Locate the cell with the specified text and output its (x, y) center coordinate. 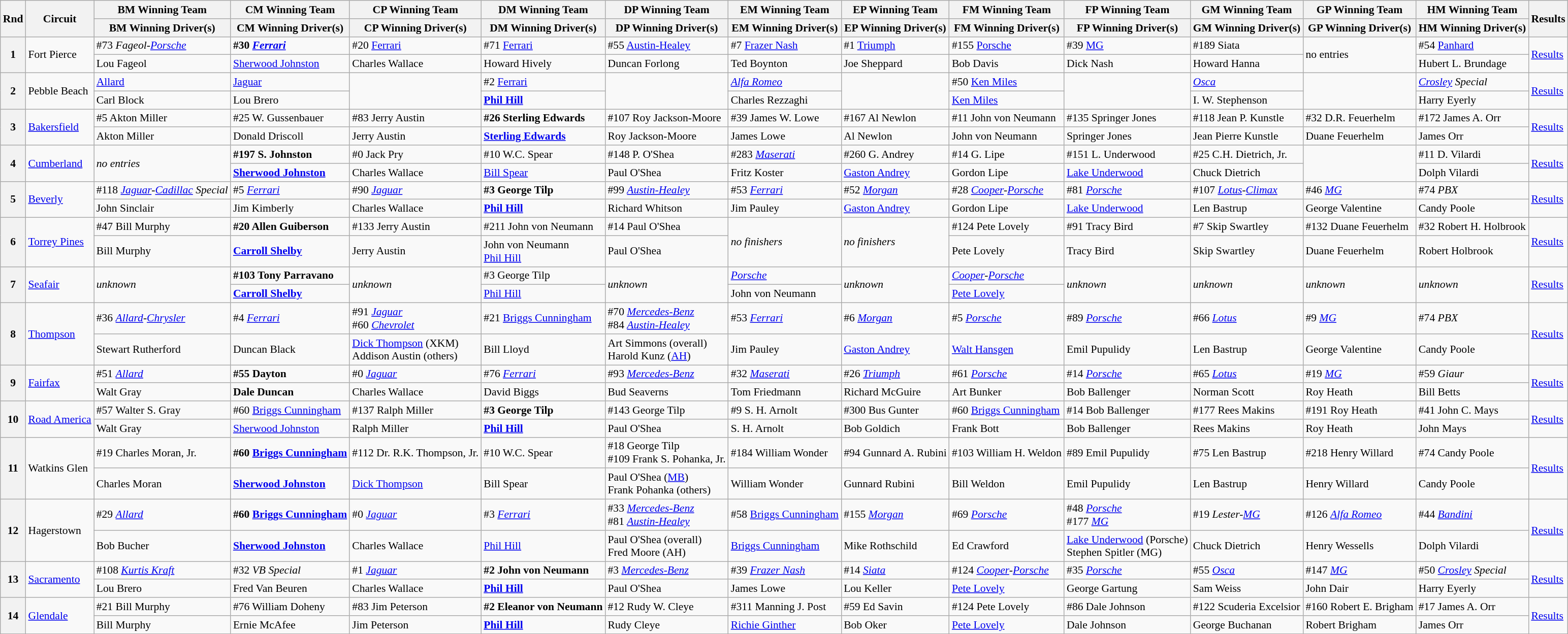
William Wonder (785, 484)
#172 James A. Orr (1473, 118)
EP Winning Driver(s) (895, 28)
Seafair (59, 284)
Dale Duncan (290, 392)
#41 John C. Mays (1473, 410)
#14 G. Lipe (1007, 154)
#17 James A. Orr (1473, 607)
#108 Kurtis Kraft (163, 571)
#21 Bill Murphy (163, 607)
Charles Rezzaghi (785, 100)
#51 Allard (163, 374)
#7 Frazer Nash (785, 46)
13 (13, 580)
Norman Scott (1247, 392)
#2 John von Neumann (543, 571)
#148 P. O'Shea (666, 154)
Fairfax (59, 383)
#20 Allen Guiberson (290, 227)
#118 Jean P. Kunstle (1247, 118)
Alfa Romeo (785, 82)
#122 Scuderia Excelsior (1247, 607)
Thompson (59, 334)
#283 Maserati (785, 154)
#55 Austin-Healey (666, 46)
2 (13, 91)
#18 George Tilp#109 Frank S. Pohanka, Jr. (666, 453)
BM Winning Driver(s) (163, 28)
Ted Boynton (785, 64)
DP Winning Driver(s) (666, 28)
David Biggs (543, 392)
#14 Paul O'Shea (666, 227)
Porsche (785, 276)
Paul O'Shea (MB) Frank Pohanka (others) (666, 484)
#151 L. Underwood (1128, 154)
#260 G. Andrey (895, 154)
Carl Block (163, 100)
#5 Porsche (1007, 319)
#70 Mercedes-Benz#84 Austin-Healey (666, 319)
#160 Robert E. Brigham (1359, 607)
Ralph Miller (415, 428)
Jean Pierre Kunstle (1247, 137)
#155 Morgan (895, 515)
Sterling Edwards (543, 137)
#107 Roy Jackson-Moore (666, 118)
#3 Ferrari (543, 515)
Allard (163, 82)
Bob Oker (895, 625)
#55 Osca (1247, 571)
#143 George Tilp (666, 410)
#75 Len Bastrup (1247, 453)
DP Winning Team (666, 10)
#89 Emil Pupulidy (1128, 453)
John Dair (1359, 589)
Frank Bott (1007, 428)
Fred Van Beuren (290, 589)
#91 Tracy Bird (1128, 227)
#48 Porsche#177 MG (1128, 515)
Richard Whitson (666, 209)
FM Winning Team (1007, 10)
#36 Allard-Chrysler (163, 319)
#6 Morgan (895, 319)
#189 Siata (1247, 46)
#50 Ken Miles (1007, 82)
#39 MG (1128, 46)
Tracy Bird (1128, 251)
Watkins Glen (59, 468)
#73 Fageol-Porsche (163, 46)
#76 Ferrari (543, 374)
#71 Ferrari (543, 46)
Lou Keller (895, 589)
#11 D. Vilardi (1473, 154)
#12 Rudy W. Cleye (666, 607)
#86 Dale Johnson (1128, 607)
4 (13, 163)
EM Winning Team (785, 10)
Sam Weiss (1247, 589)
John von Neumann Phil Hill (543, 251)
Rudy Cleye (666, 625)
Sacramento (59, 580)
Rnd (13, 18)
Akton Miller (163, 137)
#76 William Doheny (290, 607)
#89 Porsche (1128, 319)
#167 Al Newlon (895, 118)
#50 Crosley Special (1473, 571)
#177 Rees Makins (1247, 410)
#2 Ferrari (543, 82)
#35 Porsche (1128, 571)
#132 Duane Feuerhelm (1359, 227)
CP Winning Driver(s) (415, 28)
#65 Lotus (1247, 374)
#81 Porsche (1128, 190)
S. H. Arnolt (785, 428)
Tom Friedmann (785, 392)
#52 Morgan (895, 190)
Circuit (59, 18)
#83 Jim Peterson (415, 607)
#33 Mercedes-Benz#81 Austin-Healey (666, 515)
10 (13, 419)
#99 Austin-Healey (666, 190)
3 (13, 127)
Torrey Pines (59, 243)
Glendale (59, 615)
#83 Jerry Austin (415, 118)
Rees Makins (1247, 428)
Bob Bucher (163, 546)
#39 James W. Lowe (785, 118)
Bob Davis (1007, 64)
Cooper-Porsche (1007, 276)
Osca (1247, 82)
#19 MG (1359, 374)
Road America (59, 419)
#211 John von Neumann (543, 227)
Stewart Rutherford (163, 349)
Fritz Koster (785, 173)
BM Winning Team (163, 10)
Henry Wessells (1359, 546)
#107 Lotus-Climax (1247, 190)
John Sinclair (163, 209)
#90 Jaguar (415, 190)
#32 Maserati (785, 374)
CP Winning Team (415, 10)
Jim Peterson (415, 625)
GP Winning Driver(s) (1359, 28)
Bob Goldich (895, 428)
Crosley Special (1473, 82)
#28 Cooper-Porsche (1007, 190)
Bill Weldon (1007, 484)
#69 Porsche (1007, 515)
#311 Manning J. Post (785, 607)
FP Winning Team (1128, 10)
#46 MG (1359, 190)
#54 Panhard (1473, 46)
Springer Jones (1128, 137)
#58 Briggs Cunningham (785, 515)
George Gartung (1128, 589)
#32 VB Special (290, 571)
Beverly (59, 199)
Pebble Beach (59, 91)
Paul O'Shea (overall) Fred Moore (AH) (666, 546)
Fort Pierce (59, 55)
CM Winning Team (290, 10)
Richie Ginther (785, 625)
11 (13, 468)
George Buchanan (1247, 625)
#5 Ferrari (290, 190)
#91 Jaguar#60 Chevrolet (415, 319)
1 (13, 55)
Roy Jackson-Moore (666, 137)
Duncan Forlong (666, 64)
FM Winning Driver(s) (1007, 28)
FP Winning Driver(s) (1128, 28)
#197 S. Johnston (290, 154)
#3 Mercedes-Benz (666, 571)
#39 Frazer Nash (785, 571)
Skip Swartley (1247, 251)
HM Winning Team (1473, 10)
#103 Tony Parravano (290, 276)
#133 Jerry Austin (415, 227)
#25 C.H. Dietrich, Jr. (1247, 154)
Robert Holbrook (1473, 251)
#30 Ferrari (290, 46)
#26 Sterling Edwards (543, 118)
Cumberland (59, 163)
Duncan Black (290, 349)
9 (13, 383)
#19 Charles Moran, Jr. (163, 453)
#59 Ed Savin (895, 607)
#74 Candy Poole (1473, 453)
Howard Hanna (1247, 64)
GP Winning Team (1359, 10)
DM Winning Driver(s) (543, 28)
Howard Hively (543, 64)
I. W. Stephenson (1247, 100)
Bill Lloyd (543, 349)
Jaguar (290, 82)
#14 Porsche (1128, 374)
#57 Walter S. Gray (163, 410)
#14 Siata (895, 571)
Jim Kimberly (290, 209)
#126 Alfa Romeo (1359, 515)
GM Winning Driver(s) (1247, 28)
Ken Miles (1007, 100)
#26 Triumph (895, 374)
Art Bunker (1007, 392)
Gunnard Rubini (895, 484)
#66 Lotus (1247, 319)
Bakersfield (59, 127)
EM Winning Driver(s) (785, 28)
6 (13, 243)
#4 Ferrari (290, 319)
#2 Eleanor von Neumann (543, 607)
#93 Mercedes-Benz (666, 374)
#61 Porsche (1007, 374)
#9 S. H. Arnolt (785, 410)
CM Winning Driver(s) (290, 28)
Dick Thompson (XKM) Addison Austin (others) (415, 349)
8 (13, 334)
Hagerstown (59, 530)
Ed Crawford (1007, 546)
14 (13, 615)
Briggs Cunningham (785, 546)
#118 Jaguar-Cadillac Special (163, 190)
#59 Giaur (1473, 374)
Hubert L. Brundage (1473, 64)
#300 Bus Gunter (895, 410)
#20 Ferrari (415, 46)
#147 MG (1359, 571)
#184 William Wonder (785, 453)
Robert Brigham (1359, 625)
#29 Allard (163, 515)
#191 Roy Heath (1359, 410)
#32 D.R. Feuerhelm (1359, 118)
Bud Seaverns (666, 392)
Richard McGuire (895, 392)
#103 William H. Weldon (1007, 453)
#11 John von Neumann (1007, 118)
7 (13, 284)
Art Simmons (overall) Harold Kunz (AH) (666, 349)
Henry Willard (1359, 484)
Dick Thompson (415, 484)
#137 Ralph Miller (415, 410)
#55 Dayton (290, 374)
#1 Triumph (895, 46)
Dale Johnson (1128, 625)
#155 Porsche (1007, 46)
#32 Robert H. Holbrook (1473, 227)
#21 Briggs Cunningham (543, 319)
#1 Jaguar (415, 571)
#5 Akton Miller (163, 118)
#112 Dr. R.K. Thompson, Jr. (415, 453)
Mike Rothschild (895, 546)
#47 Bill Murphy (163, 227)
#44 Bandini (1473, 515)
GM Winning Team (1247, 10)
Donald Driscoll (290, 137)
#19 Lester-MG (1247, 515)
#94 Gunnard A. Rubini (895, 453)
12 (13, 530)
Dick Nash (1128, 64)
#135 Springer Jones (1128, 118)
Bill Betts (1473, 392)
#218 Henry Willard (1359, 453)
DM Winning Team (543, 10)
#7 Skip Swartley (1247, 227)
#25 W. Gussenbauer (290, 118)
Lou Fageol (163, 64)
#0 Jack Pry (415, 154)
#9 MG (1359, 319)
John Mays (1473, 428)
Walt Hansgen (1007, 349)
EP Winning Team (895, 10)
Joe Sheppard (895, 64)
Al Newlon (895, 137)
HM Winning Driver(s) (1473, 28)
#124 Cooper-Porsche (1007, 571)
5 (13, 199)
Ernie McAfee (290, 625)
Lake Underwood (Porsche) Stephen Spitler (MG) (1128, 546)
#14 Bob Ballenger (1128, 410)
Charles Moran (163, 484)
